For the text-containing cell, return its midpoint in [X, Y] coordinate format. 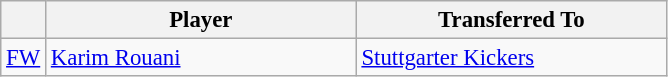
Stuttgarter Kickers [512, 58]
Transferred To [512, 20]
Player [202, 20]
Karim Rouani [202, 58]
FW [24, 58]
